Locate the cell with the specified text and output its [X, Y] center coordinate. 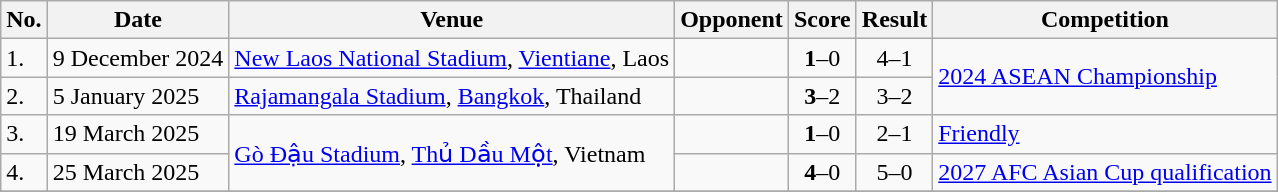
9 December 2024 [138, 58]
4–1 [894, 58]
2. [24, 96]
25 March 2025 [138, 172]
2024 ASEAN Championship [1105, 77]
Score [822, 20]
Date [138, 20]
5 January 2025 [138, 96]
Result [894, 20]
Rajamangala Stadium, Bangkok, Thailand [452, 96]
Opponent [732, 20]
4. [24, 172]
19 March 2025 [138, 134]
No. [24, 20]
New Laos National Stadium, Vientiane, Laos [452, 58]
4–0 [822, 172]
Friendly [1105, 134]
2027 AFC Asian Cup qualification [1105, 172]
1. [24, 58]
Venue [452, 20]
2–1 [894, 134]
Competition [1105, 20]
5–0 [894, 172]
3. [24, 134]
Gò Đậu Stadium, Thủ Dầu Một, Vietnam [452, 153]
